Scan for the cell matching the given text and deliver its (x, y) coordinate at center. 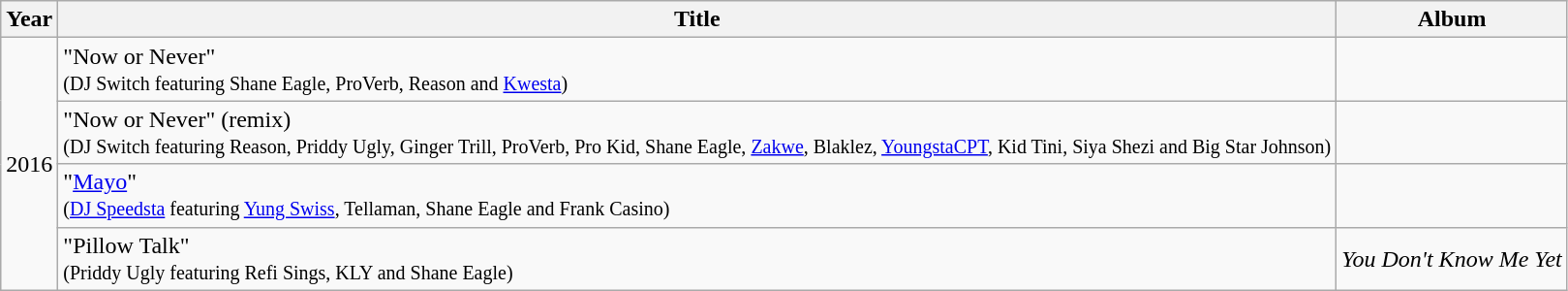
"Mayo"(DJ Speedsta featuring Yung Swiss, Tellaman, Shane Eagle and Frank Casino) (697, 196)
Album (1452, 19)
"Now or Never"(DJ Switch featuring Shane Eagle, ProVerb, Reason and Kwesta) (697, 70)
You Don't Know Me Yet (1452, 258)
"Pillow Talk"(Priddy Ugly featuring Refi Sings, KLY and Shane Eagle) (697, 258)
Title (697, 19)
2016 (29, 164)
Year (29, 19)
